From the cell containing the given text, extract its center point as (X, Y) coordinate. 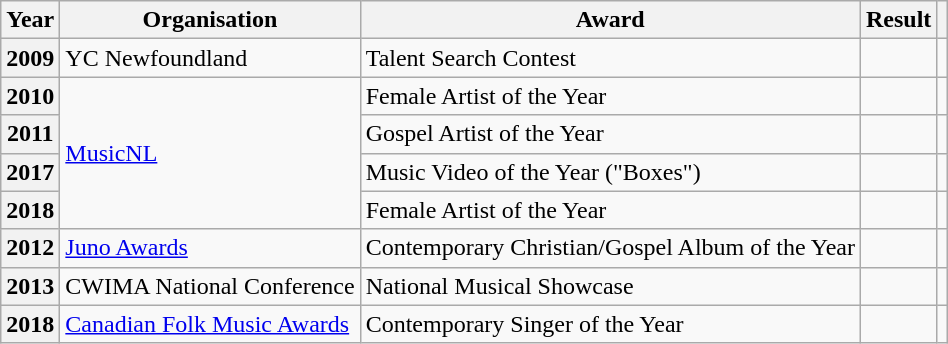
National Musical Showcase (610, 286)
Talent Search Contest (610, 58)
CWIMA National Conference (210, 286)
Year (30, 20)
2009 (30, 58)
Award (610, 20)
Juno Awards (210, 248)
MusicNL (210, 153)
2012 (30, 248)
Music Video of the Year ("Boxes") (610, 172)
2013 (30, 286)
Gospel Artist of the Year (610, 134)
2010 (30, 96)
2017 (30, 172)
Contemporary Singer of the Year (610, 324)
Canadian Folk Music Awards (210, 324)
2011 (30, 134)
YC Newfoundland (210, 58)
Result (898, 20)
Contemporary Christian/Gospel Album of the Year (610, 248)
Organisation (210, 20)
